Extract the [X, Y] coordinate from the center of the cell holding the provided text.  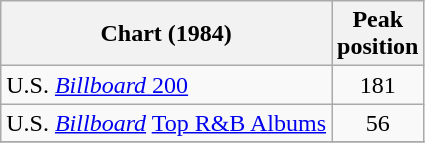
Peakposition [378, 34]
181 [378, 85]
56 [378, 123]
Chart (1984) [166, 34]
U.S. Billboard Top R&B Albums [166, 123]
U.S. Billboard 200 [166, 85]
